Detect which cell encompasses the target text, then output its (x, y) center coordinate. 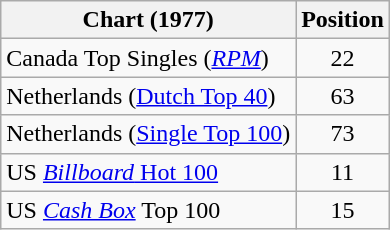
11 (343, 172)
Chart (1977) (148, 20)
63 (343, 96)
15 (343, 210)
Position (343, 20)
US Billboard Hot 100 (148, 172)
73 (343, 134)
Canada Top Singles (RPM) (148, 58)
Netherlands (Single Top 100) (148, 134)
US Cash Box Top 100 (148, 210)
Netherlands (Dutch Top 40) (148, 96)
22 (343, 58)
